Provide the [x, y] coordinate of the cell's center where the given text is located.  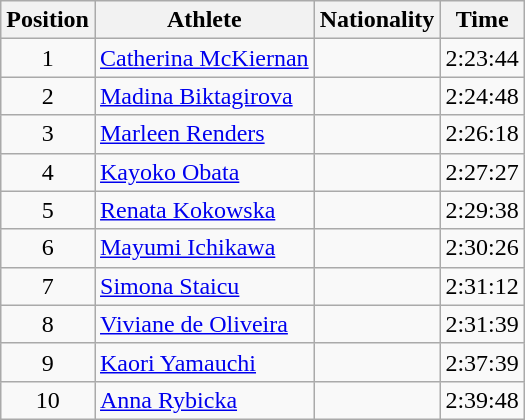
9 [48, 362]
2:23:44 [482, 58]
7 [48, 286]
Anna Rybicka [204, 400]
2:30:26 [482, 248]
4 [48, 172]
6 [48, 248]
Marleen Renders [204, 134]
2:26:18 [482, 134]
5 [48, 210]
Position [48, 20]
3 [48, 134]
2:31:39 [482, 324]
2:29:38 [482, 210]
Catherina McKiernan [204, 58]
2:27:27 [482, 172]
Athlete [204, 20]
2:39:48 [482, 400]
2:31:12 [482, 286]
Viviane de Oliveira [204, 324]
Mayumi Ichikawa [204, 248]
8 [48, 324]
Time [482, 20]
Simona Staicu [204, 286]
10 [48, 400]
2:37:39 [482, 362]
Nationality [377, 20]
Kaori Yamauchi [204, 362]
1 [48, 58]
Madina Biktagirova [204, 96]
Kayoko Obata [204, 172]
2 [48, 96]
Renata Kokowska [204, 210]
2:24:48 [482, 96]
